Locate the cell with the specified text and output its (X, Y) center coordinate. 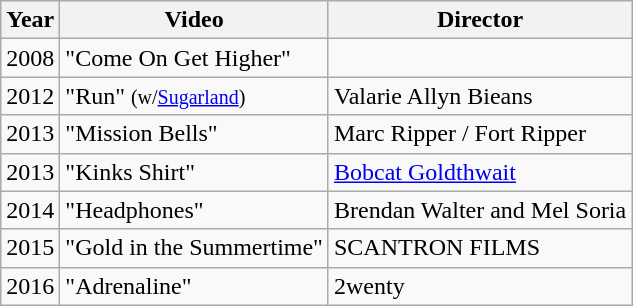
"Kinks Shirt" (194, 172)
2012 (30, 96)
Brendan Walter and Mel Soria (480, 210)
"Gold in the Summertime" (194, 248)
"Run" (w/Sugarland) (194, 96)
2008 (30, 58)
"Adrenaline" (194, 286)
Video (194, 20)
SCANTRON FILMS (480, 248)
Valarie Allyn Bieans (480, 96)
Marc Ripper / Fort Ripper (480, 134)
2014 (30, 210)
2wenty (480, 286)
Bobcat Goldthwait (480, 172)
"Headphones" (194, 210)
"Mission Bells" (194, 134)
"Come On Get Higher" (194, 58)
Year (30, 20)
2015 (30, 248)
2016 (30, 286)
Director (480, 20)
